Determine the [x, y] coordinate at the center of the cell enclosing the given text.  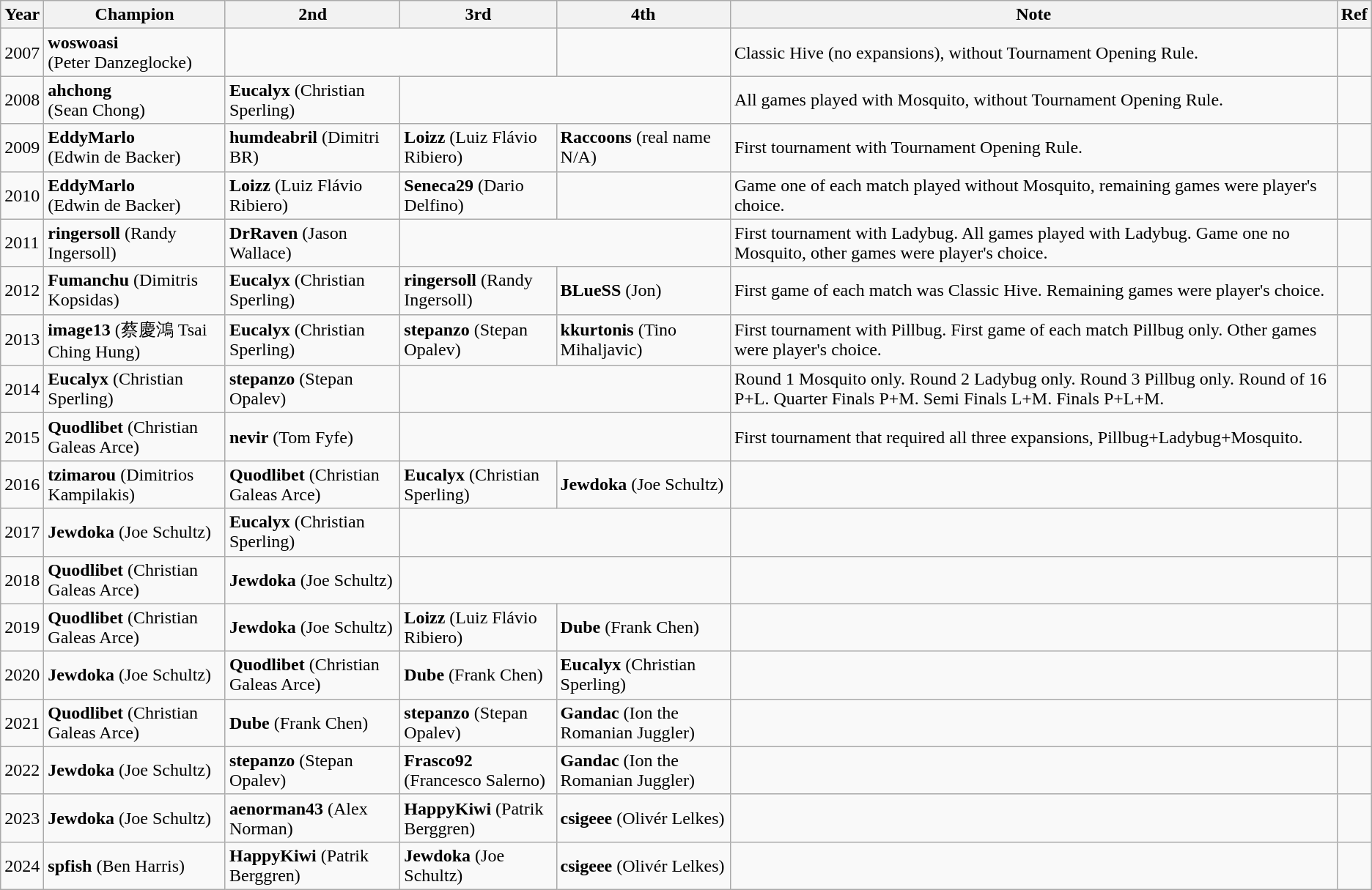
image13 (蔡慶鴻 Tsai Ching Hung) [135, 340]
First tournament that required all three expansions, Pillbug+Ladybug+Mosquito. [1033, 437]
Seneca29 (Dario Delfino) [478, 195]
3rd [478, 15]
Raccoons (real name N/A) [643, 148]
Year [22, 15]
2007 [22, 53]
ahchong(Sean Chong) [135, 100]
kkurtonis (Tino Mihaljavic) [643, 340]
First tournament with Ladybug. All games played with Ladybug. Game one no Mosquito, other games were player's choice. [1033, 243]
2018 [22, 580]
2013 [22, 340]
Classic Hive (no expansions), without Tournament Opening Rule. [1033, 53]
Ref [1354, 15]
BLueSS (Jon) [643, 290]
Frasco92 (Francesco Salerno) [478, 771]
woswoasi(Peter Danzeglocke) [135, 53]
First tournament with Pillbug. First game of each match Pillbug only. Other games were player's choice. [1033, 340]
All games played with Mosquito, without Tournament Opening Rule. [1033, 100]
2016 [22, 485]
2024 [22, 866]
Game one of each match played without Mosquito, remaining games were player's choice. [1033, 195]
Note [1033, 15]
2008 [22, 100]
2023 [22, 817]
2012 [22, 290]
2022 [22, 771]
2nd [312, 15]
nevir (Tom Fyfe) [312, 437]
Fumanchu (Dimitris Kopsidas) [135, 290]
2019 [22, 627]
2010 [22, 195]
2011 [22, 243]
4th [643, 15]
2009 [22, 148]
First game of each match was Classic Hive. Remaining games were player's choice. [1033, 290]
Champion [135, 15]
First tournament with Tournament Opening Rule. [1033, 148]
tzimarou (Dimitrios Kampilakis) [135, 485]
aenorman43 (Alex Norman) [312, 817]
2020 [22, 675]
2014 [22, 390]
2015 [22, 437]
DrRaven (Jason Wallace) [312, 243]
humdeabril (Dimitri BR) [312, 148]
Round 1 Mosquito only. Round 2 Ladybug only. Round 3 Pillbug only. Round of 16 P+L. Quarter Finals P+M. Semi Finals L+M. Finals P+L+M. [1033, 390]
2021 [22, 722]
spfish (Ben Harris) [135, 866]
2017 [22, 532]
